Output the [X, Y] coordinate of the center of the cell containing the given text.  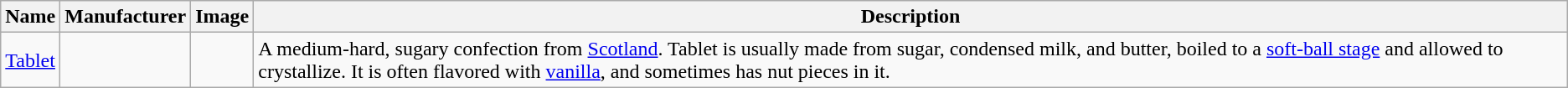
Tablet [30, 60]
Manufacturer [126, 17]
Name [30, 17]
Description [910, 17]
Image [223, 17]
